Output the [x, y] coordinate of the center of the cell containing the given text.  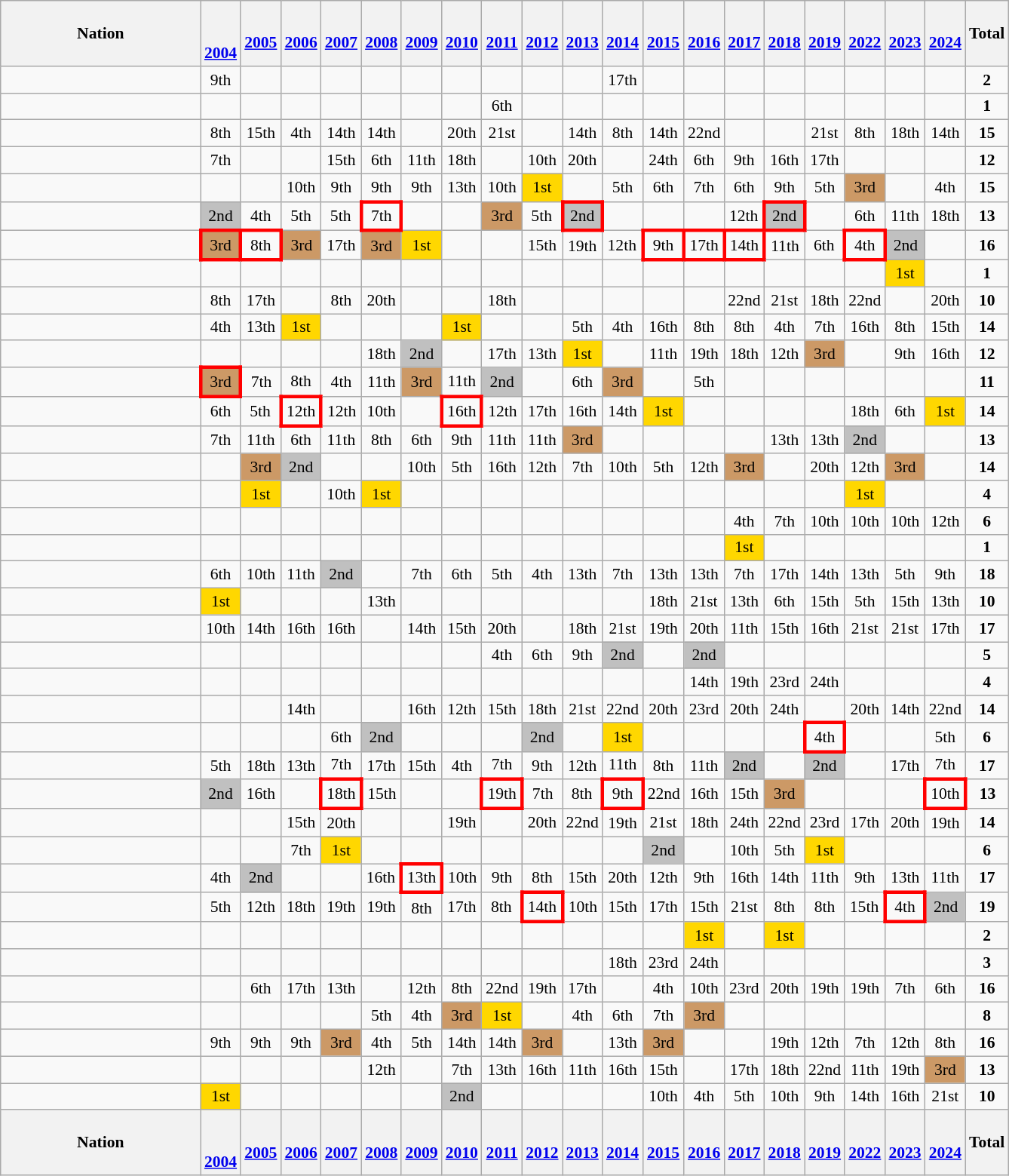
8 [986, 1016]
19 [986, 908]
3 [986, 963]
5 [986, 656]
18 [986, 575]
11 [986, 382]
